Scan for the cell matching the given text and deliver its (x, y) coordinate at center. 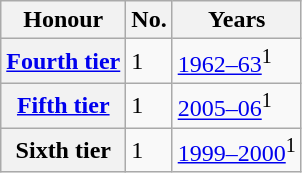
No. (149, 20)
1962–631 (236, 62)
1999–20001 (236, 150)
Fifth tier (64, 106)
Fourth tier (64, 62)
Sixth tier (64, 150)
Honour (64, 20)
Years (236, 20)
2005–061 (236, 106)
